Locate the cell with the specified text and output its (X, Y) center coordinate. 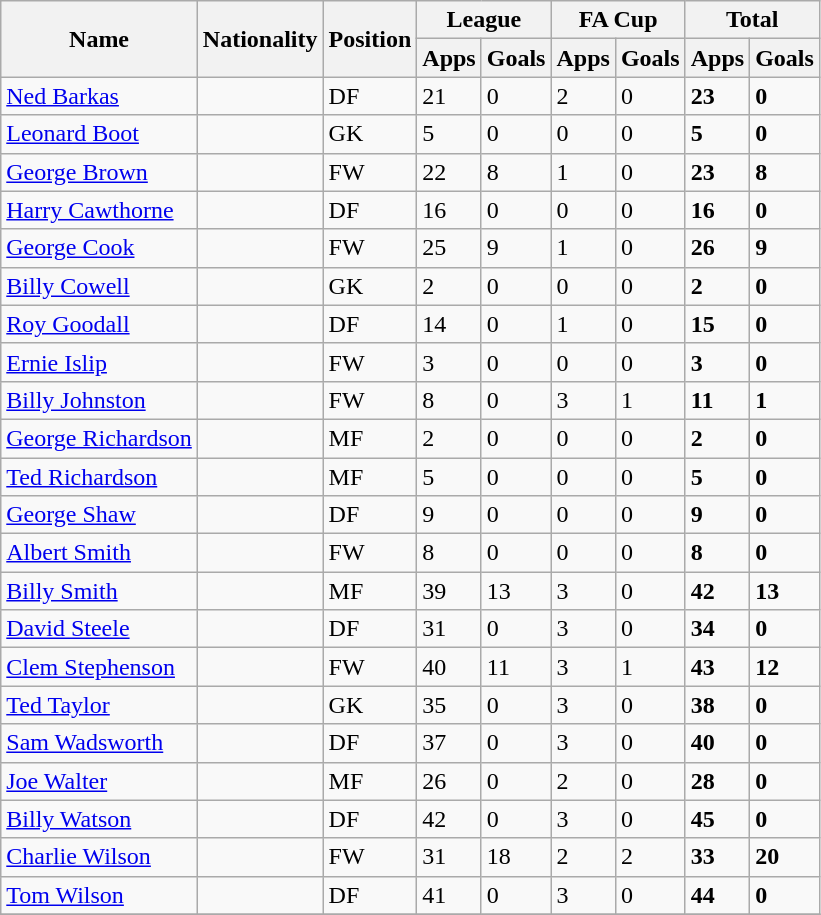
George Brown (100, 172)
28 (717, 781)
League (484, 20)
18 (516, 857)
33 (717, 857)
20 (785, 857)
Nationality (260, 39)
38 (717, 705)
George Shaw (100, 515)
45 (717, 819)
41 (449, 895)
Billy Johnston (100, 400)
Leonard Boot (100, 134)
Ernie Islip (100, 362)
Billy Watson (100, 819)
Ted Taylor (100, 705)
12 (785, 667)
43 (717, 667)
21 (449, 96)
35 (449, 705)
25 (449, 248)
Ned Barkas (100, 96)
FA Cup (618, 20)
Sam Wadsworth (100, 743)
39 (449, 591)
David Steele (100, 629)
Joe Walter (100, 781)
Position (370, 39)
Roy Goodall (100, 324)
Clem Stephenson (100, 667)
14 (449, 324)
Billy Smith (100, 591)
Tom Wilson (100, 895)
Charlie Wilson (100, 857)
15 (717, 324)
Harry Cawthorne (100, 210)
Total (752, 20)
Albert Smith (100, 553)
George Cook (100, 248)
37 (449, 743)
Billy Cowell (100, 286)
44 (717, 895)
34 (717, 629)
Name (100, 39)
Ted Richardson (100, 477)
22 (449, 172)
George Richardson (100, 438)
